Extract the [X, Y] coordinate from the center of the cell holding the provided text.  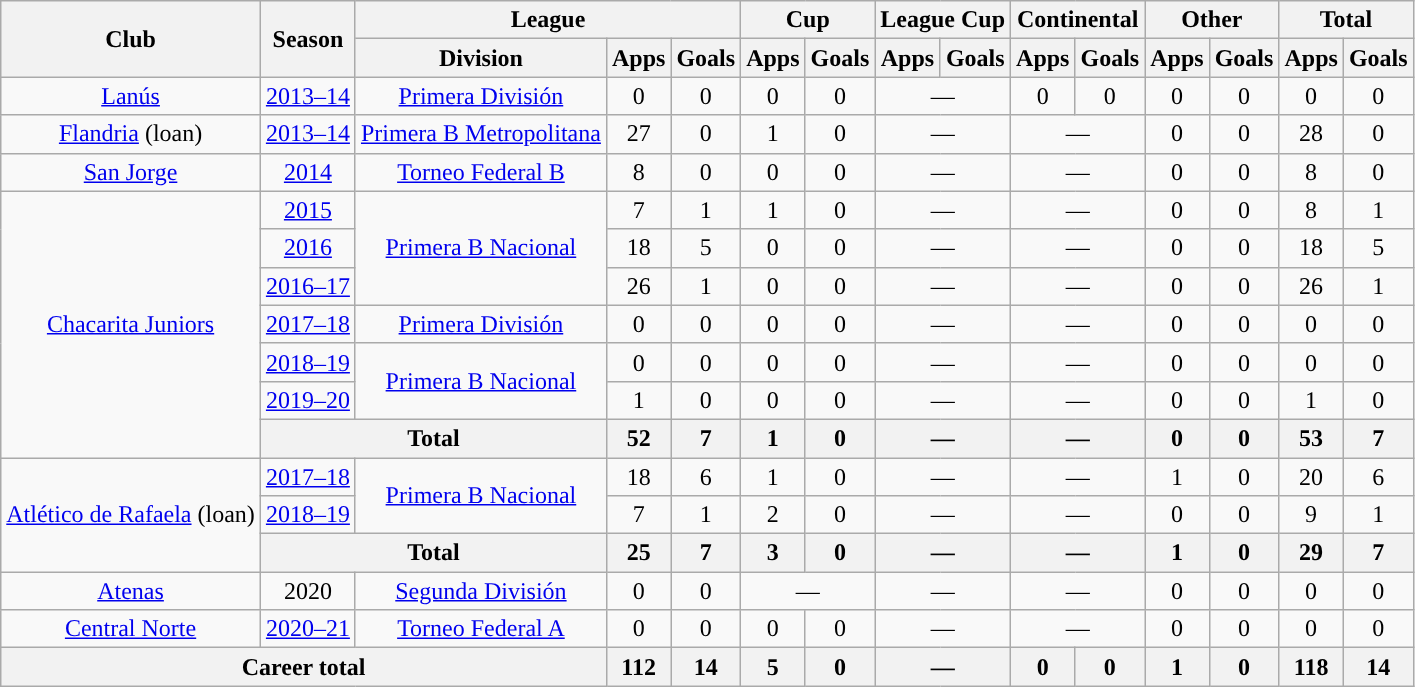
2015 [308, 210]
2020 [308, 591]
Season [308, 39]
Club [131, 39]
2020–21 [308, 629]
52 [638, 438]
Flandria (loan) [131, 134]
9 [1311, 515]
112 [638, 667]
2 [773, 515]
Atlético de Rafaela (loan) [131, 515]
Continental [1078, 20]
Primera B Metropolitana [480, 134]
Lanús [131, 96]
2016–17 [308, 286]
San Jorge [131, 172]
Atenas [131, 591]
Torneo Federal A [480, 629]
Cup [808, 20]
2016 [308, 248]
Torneo Federal B [480, 172]
3 [773, 553]
2014 [308, 172]
Career total [304, 667]
118 [1311, 667]
League Cup [943, 20]
27 [638, 134]
2019–20 [308, 400]
Central Norte [131, 629]
League [548, 20]
Chacarita Juniors [131, 324]
25 [638, 553]
29 [1311, 553]
Division [480, 58]
Segunda División [480, 591]
20 [1311, 477]
53 [1311, 438]
Other [1212, 20]
28 [1311, 134]
